Pinpoint the cell where the given text exists, returning its [x, y] midpoint coordinate. 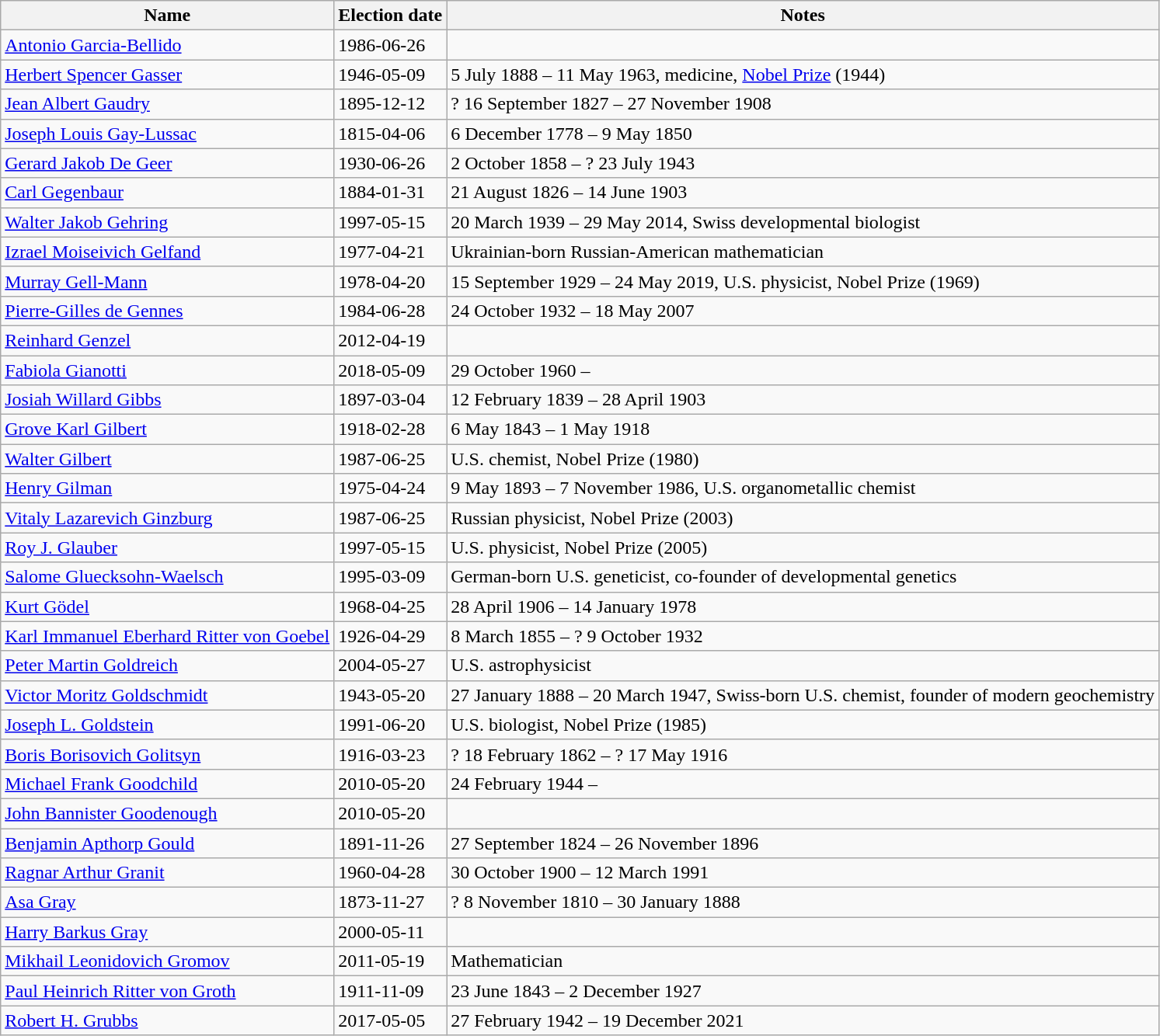
Election date [390, 16]
1891-11-26 [390, 843]
1918-02-28 [390, 429]
Ukrainian-born Russian-American mathematician [803, 252]
1926-04-29 [390, 636]
Peter Martin Goldreich [168, 666]
Benjamin Apthorp Gould [168, 843]
Harry Barkus Gray [168, 932]
2011-05-19 [390, 961]
1946-05-09 [390, 75]
Karl Immanuel Eberhard Ritter von Goebel [168, 636]
5 July 1888 – 11 May 1963, medicine, Nobel Prize (1944) [803, 75]
1911-11-09 [390, 991]
John Bannister Goodenough [168, 813]
Izrael Moiseivich Gelfand [168, 252]
2012-04-19 [390, 340]
1815-04-06 [390, 134]
? 16 September 1827 – 27 November 1908 [803, 104]
Murray Gell-Mann [168, 281]
1975-04-24 [390, 488]
Robert H. Grubbs [168, 1020]
Vitaly Lazarevich Ginzburg [168, 518]
24 February 1944 – [803, 784]
U.S. chemist, Nobel Prize (1980) [803, 459]
Mathematician [803, 961]
Jean Albert Gaudry [168, 104]
12 February 1839 – 28 April 1903 [803, 400]
Russian physicist, Nobel Prize (2003) [803, 518]
29 October 1960 – [803, 370]
1991-06-20 [390, 725]
U.S. physicist, Nobel Prize (2005) [803, 548]
Roy J. Glauber [168, 548]
U.S. biologist, Nobel Prize (1985) [803, 725]
Walter Jakob Gehring [168, 222]
U.S. astrophysicist [803, 666]
Gerard Jakob De Geer [168, 163]
Josiah Willard Gibbs [168, 400]
27 January 1888 – 20 March 1947, Swiss-born U.S. chemist, founder of modern geochemistry [803, 695]
15 September 1929 – 24 May 2019, U.S. physicist, Nobel Prize (1969) [803, 281]
1884-01-31 [390, 193]
Joseph L. Goldstein [168, 725]
Fabiola Gianotti [168, 370]
1930-06-26 [390, 163]
Antonio Garcia-Bellido [168, 45]
1986-06-26 [390, 45]
Michael Frank Goodchild [168, 784]
Reinhard Genzel [168, 340]
2 October 1858 – ? 23 July 1943 [803, 163]
Salome Gluecksohn-Waelsch [168, 577]
Grove Karl Gilbert [168, 429]
Herbert Spencer Gasser [168, 75]
Walter Gilbert [168, 459]
24 October 1932 – 18 May 2007 [803, 311]
27 February 1942 – 19 December 2021 [803, 1020]
2000-05-11 [390, 932]
Paul Heinrich Ritter von Groth [168, 991]
20 March 1939 – 29 May 2014, Swiss developmental biologist [803, 222]
28 April 1906 – 14 January 1978 [803, 607]
1995-03-09 [390, 577]
Carl Gegenbaur [168, 193]
Notes [803, 16]
1978-04-20 [390, 281]
Boris Borisovich Golitsyn [168, 754]
Name [168, 16]
Asa Gray [168, 902]
German-born U.S. geneticist, co-founder of developmental genetics [803, 577]
? 8 November 1810 – 30 January 1888 [803, 902]
Ragnar Arthur Granit [168, 873]
Henry Gilman [168, 488]
23 June 1843 – 2 December 1927 [803, 991]
Victor Moritz Goldschmidt [168, 695]
27 September 1824 – 26 November 1896 [803, 843]
1960-04-28 [390, 873]
1916-03-23 [390, 754]
1873-11-27 [390, 902]
9 May 1893 – 7 November 1986, U.S. organometallic chemist [803, 488]
? 18 February 1862 – ? 17 May 1916 [803, 754]
2018-05-09 [390, 370]
1977-04-21 [390, 252]
Pierre-Gilles de Gennes [168, 311]
2017-05-05 [390, 1020]
6 May 1843 – 1 May 1918 [803, 429]
1943-05-20 [390, 695]
6 December 1778 – 9 May 1850 [803, 134]
2004-05-27 [390, 666]
30 October 1900 – 12 March 1991 [803, 873]
Joseph Louis Gay-Lussac [168, 134]
Kurt Gödel [168, 607]
1897-03-04 [390, 400]
21 August 1826 – 14 June 1903 [803, 193]
1984-06-28 [390, 311]
8 March 1855 – ? 9 October 1932 [803, 636]
1895-12-12 [390, 104]
Mikhail Leonidovich Gromov [168, 961]
1968-04-25 [390, 607]
